Find where the given text appears and provide that cell's center as [x, y] coordinate. 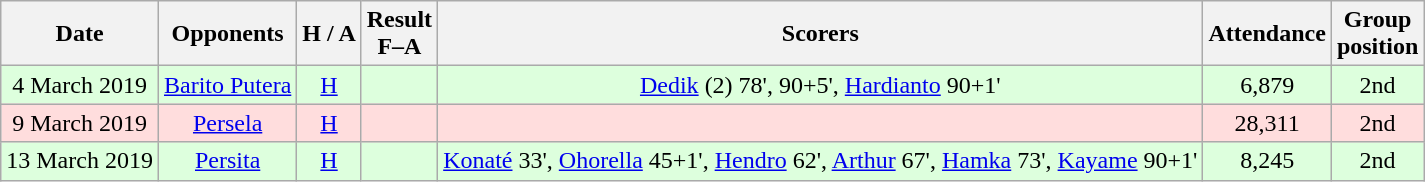
4 March 2019 [80, 85]
Opponents [227, 34]
8,245 [1267, 161]
H / A [329, 34]
Barito Putera [227, 85]
Persela [227, 123]
Attendance [1267, 34]
Date [80, 34]
28,311 [1267, 123]
6,879 [1267, 85]
Dedik (2) 78', 90+5', Hardianto 90+1' [820, 85]
Persita [227, 161]
ResultF–A [399, 34]
Groupposition [1377, 34]
Konaté 33', Ohorella 45+1', Hendro 62', Arthur 67', Hamka 73', Kayame 90+1' [820, 161]
9 March 2019 [80, 123]
Scorers [820, 34]
13 March 2019 [80, 161]
